From the cell containing the given text, extract its center point as (X, Y) coordinate. 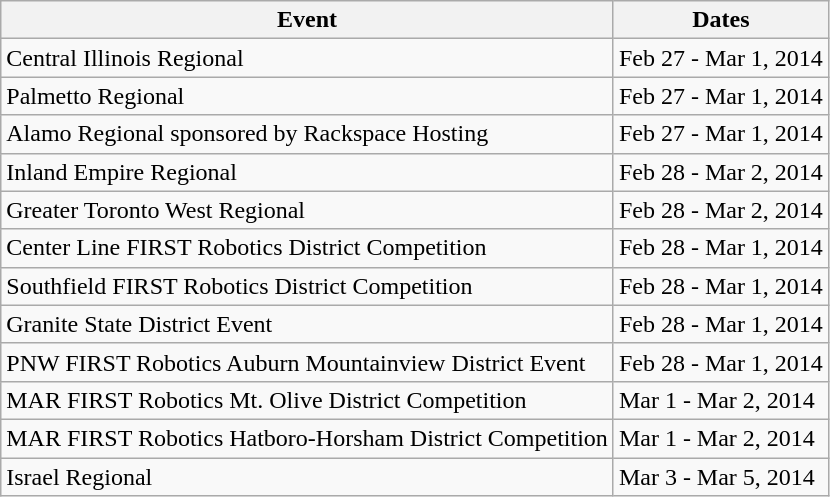
Granite State District Event (308, 324)
Center Line FIRST Robotics District Competition (308, 248)
Palmetto Regional (308, 96)
Central Illinois Regional (308, 58)
MAR FIRST Robotics Mt. Olive District Competition (308, 400)
Greater Toronto West Regional (308, 210)
Dates (720, 20)
Israel Regional (308, 477)
PNW FIRST Robotics Auburn Mountainview District Event (308, 362)
Inland Empire Regional (308, 172)
Event (308, 20)
MAR FIRST Robotics Hatboro-Horsham District Competition (308, 438)
Mar 3 - Mar 5, 2014 (720, 477)
Alamo Regional sponsored by Rackspace Hosting (308, 134)
Southfield FIRST Robotics District Competition (308, 286)
